Scan for the cell matching the given text and deliver its [x, y] coordinate at center. 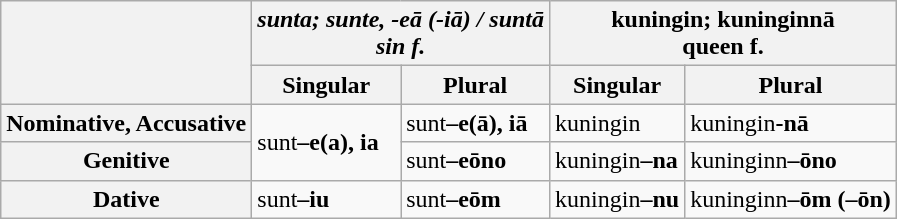
sunt–eōno [476, 161]
sunt–eōm [476, 199]
kuninginn–ōm (–ōn) [791, 199]
kuningin–na [618, 161]
Nominative, Accusative [126, 123]
sunt–e(ā), iā [476, 123]
sunt–e(a), ia [326, 142]
sunta; sunte, -eā (-iā) / suntā sin f. [401, 34]
sunt–iu [326, 199]
kuningin-nā [791, 123]
kuningin; kuninginnā queen f. [724, 34]
kuningin–nu [618, 199]
Genitive [126, 161]
kuninginn–ōno [791, 161]
Dative [126, 199]
kuningin [618, 123]
